For the text-containing cell, return its midpoint in (x, y) coordinate format. 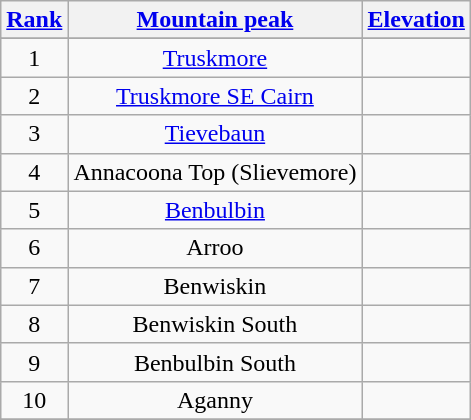
Truskmore SE Cairn (215, 96)
Benbulbin (215, 210)
7 (34, 286)
4 (34, 172)
9 (34, 362)
Elevation (416, 20)
Aganny (215, 400)
3 (34, 134)
Tievebaun (215, 134)
6 (34, 248)
10 (34, 400)
5 (34, 210)
Benwiskin (215, 286)
1 (34, 58)
8 (34, 324)
Arroo (215, 248)
Rank (34, 20)
Benwiskin South (215, 324)
Mountain peak (215, 20)
2 (34, 96)
Benbulbin South (215, 362)
Truskmore (215, 58)
Annacoona Top (Slievemore) (215, 172)
